Output the [X, Y] coordinate of the center of the cell containing the given text.  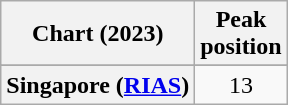
13 [241, 85]
Singapore (RIAS) [98, 85]
Peakposition [241, 34]
Chart (2023) [98, 34]
